Extract the (X, Y) coordinate from the center of the cell holding the provided text.  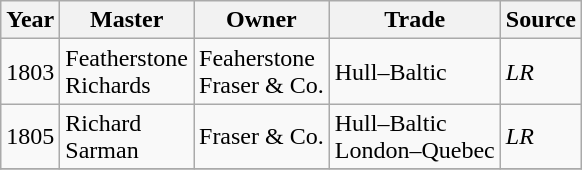
Hull–BalticLondon–Quebec (414, 136)
Master (127, 20)
RichardSarman (127, 136)
FeaherstoneFraser & Co. (262, 72)
Year (30, 20)
Owner (262, 20)
1805 (30, 136)
1803 (30, 72)
Hull–Baltic (414, 72)
Source (540, 20)
Fraser & Co. (262, 136)
Trade (414, 20)
FeatherstoneRichards (127, 72)
